Determine the [x, y] coordinate at the center of the cell enclosing the given text.  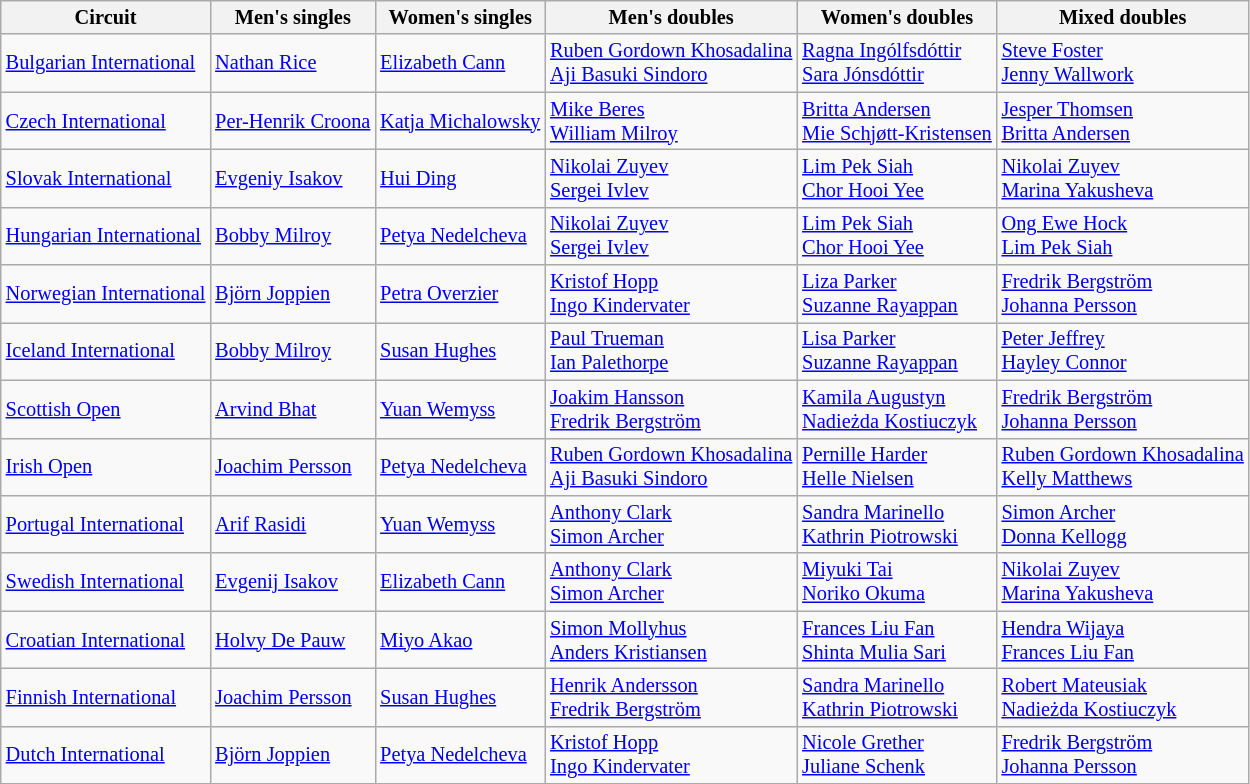
Petra Overzier [460, 294]
Peter Jeffrey Hayley Connor [1123, 351]
Lim Pek SiahChor Hooi Yee [896, 178]
Joakim Hansson Fredrik Bergström [671, 409]
Swedish International [106, 582]
Mixed doubles [1123, 17]
Circuit [106, 17]
Czech International [106, 121]
Croatian International [106, 640]
Ruben Gordown Khosadalina Kelly Matthews [1123, 467]
Dutch International [106, 755]
Liza Parker Suzanne Rayappan [896, 294]
Lisa Parker Suzanne Rayappan [896, 351]
Simon Archer Donna Kellogg [1123, 524]
Arvind Bhat [292, 409]
Women's singles [460, 17]
Evgenij Isakov [292, 582]
Kamila Augustyn Nadieżda Kostiuczyk [896, 409]
Arif Rasidi [292, 524]
Lim Pek Siah Chor Hooi Yee [896, 236]
Jesper Thomsen Britta Andersen [1123, 121]
Miyo Akao [460, 640]
Britta Andersen Mie Schjøtt-Kristensen [896, 121]
Scottish Open [106, 409]
Irish Open [106, 467]
Pernille Harder Helle Nielsen [896, 467]
Men's singles [292, 17]
Bulgarian International [106, 63]
Iceland International [106, 351]
Hendra Wijaya Frances Liu Fan [1123, 640]
Nicole Grether Juliane Schenk [896, 755]
Robert Mateusiak Nadieżda Kostiuczyk [1123, 697]
Ragna Ingólfsdóttir Sara Jónsdóttir [896, 63]
Holvy De Pauw [292, 640]
Hungarian International [106, 236]
Frances Liu Fan Shinta Mulia Sari [896, 640]
Slovak International [106, 178]
Portugal International [106, 524]
Men's doubles [671, 17]
Simon Mollyhus Anders Kristiansen [671, 640]
Ong Ewe Hock Lim Pek Siah [1123, 236]
Henrik Andersson Fredrik Bergström [671, 697]
Per-Henrik Croona [292, 121]
Steve Foster Jenny Wallwork [1123, 63]
Women's doubles [896, 17]
Evgeniy Isakov [292, 178]
Paul Trueman Ian Palethorpe [671, 351]
Norwegian International [106, 294]
Miyuki Tai Noriko Okuma [896, 582]
Finnish International [106, 697]
Nathan Rice [292, 63]
Mike Beres William Milroy [671, 121]
Katja Michalowsky [460, 121]
Hui Ding [460, 178]
